From the cell containing the given text, extract its center point as (X, Y) coordinate. 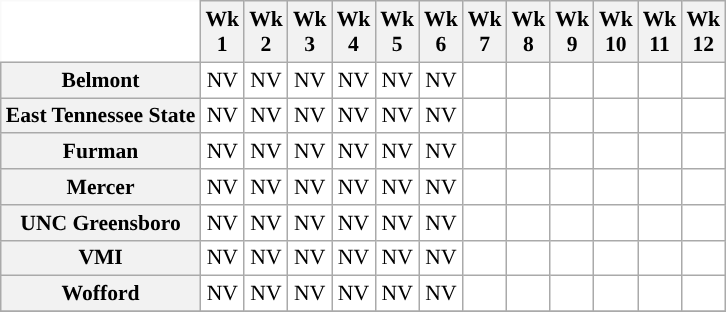
VMI (101, 258)
Belmont (101, 80)
Wk7 (485, 32)
Wk6 (441, 32)
Wk 1 (222, 32)
Wk4 (354, 32)
East Tennessee State (101, 116)
Wk9 (572, 32)
Wk5 (397, 32)
Wk10 (616, 32)
Wk8 (529, 32)
Wk2 (266, 32)
UNC Greensboro (101, 223)
Furman (101, 152)
Wofford (101, 294)
Mercer (101, 187)
Wk11 (660, 32)
Wk3 (310, 32)
Wk12 (703, 32)
